Determine the (x, y) coordinate at the center of the cell enclosing the given text.  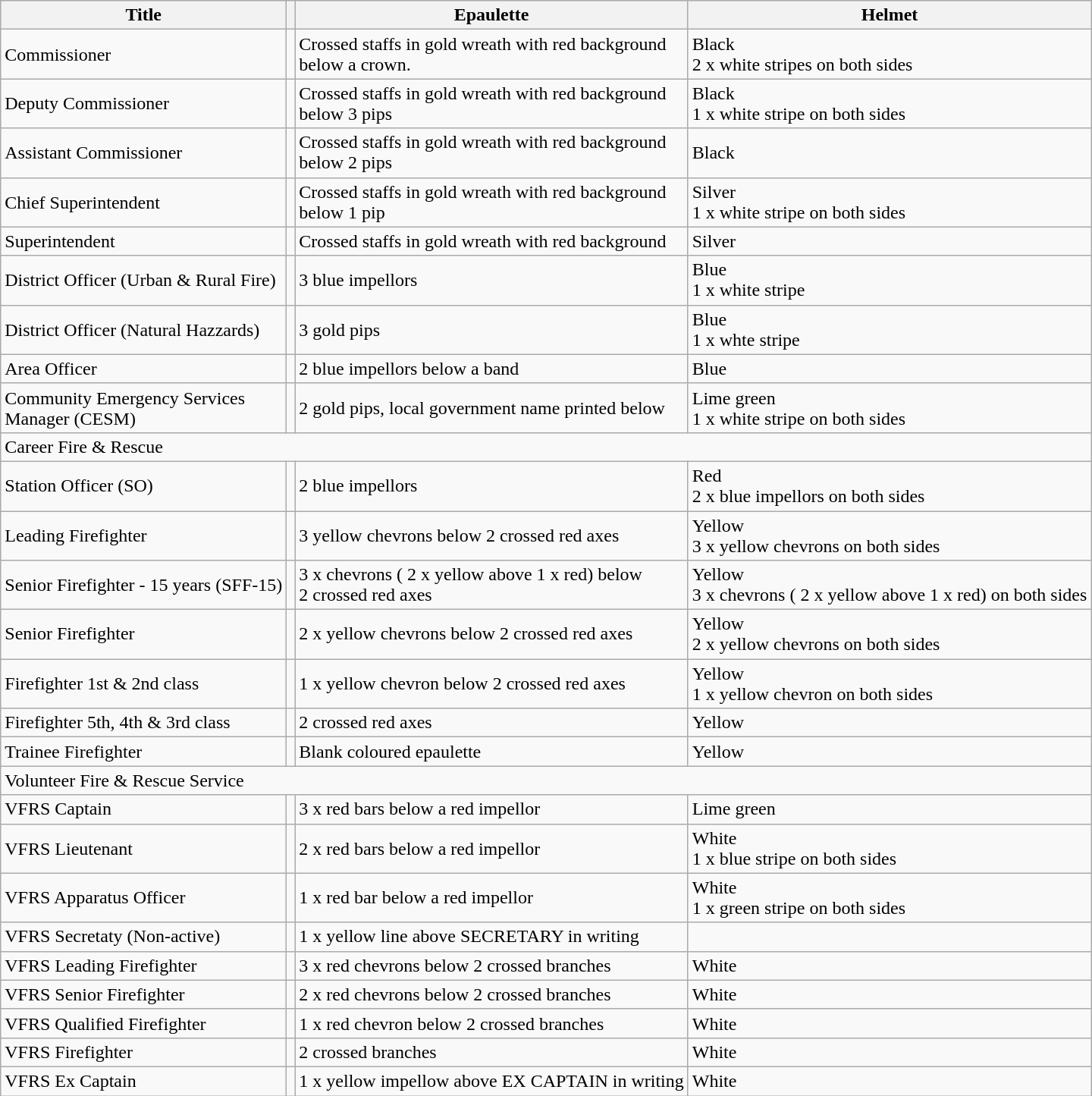
Volunteer Fire & Rescue Service (546, 780)
Silver1 x white stripe on both sides (890, 202)
Career Fire & Rescue (546, 447)
2 gold pips, local government name printed below (491, 408)
Senior Firefighter (144, 634)
1 x yellow impellow above EX CAPTAIN in writing (491, 1081)
Community Emergency ServicesManager (CESM) (144, 408)
Epaulette (491, 15)
1 x yellow chevron below 2 crossed red axes (491, 684)
Firefighter 5th, 4th & 3rd class (144, 723)
3 yellow chevrons below 2 crossed red axes (491, 535)
Trainee Firefighter (144, 752)
1 x yellow line above SECRETARY in writing (491, 937)
Area Officer (144, 369)
Firefighter 1st & 2nd class (144, 684)
Senior Firefighter - 15 years (SFF-15) (144, 586)
District Officer (Urban & Rural Fire) (144, 281)
Crossed staffs in gold wreath with red background (491, 241)
2 crossed red axes (491, 723)
Superintendent (144, 241)
2 blue impellors (491, 485)
Crossed staffs in gold wreath with red backgroundbelow 3 pips (491, 103)
Black2 x white stripes on both sides (890, 55)
3 gold pips (491, 329)
Helmet (890, 15)
Leading Firefighter (144, 535)
Crossed staffs in gold wreath with red backgroundbelow a crown. (491, 55)
Blue1 x whte stripe (890, 329)
Blank coloured epaulette (491, 752)
2 x red chevrons below 2 crossed branches (491, 994)
VFRS Ex Captain (144, 1081)
Station Officer (SO) (144, 485)
VFRS Secretaty (Non-active) (144, 937)
VFRS Qualified Firefighter (144, 1023)
White1 x green stripe on both sides (890, 898)
Black (890, 153)
District Officer (Natural Hazzards) (144, 329)
Silver (890, 241)
Crossed staffs in gold wreath with red backgroundbelow 2 pips (491, 153)
Blue1 x white stripe (890, 281)
Yellow1 x yellow chevron on both sides (890, 684)
Chief Superintendent (144, 202)
White1 x blue stripe on both sides (890, 848)
1 x red chevron below 2 crossed branches (491, 1023)
Blue (890, 369)
2 blue impellors below a band (491, 369)
VFRS Firefighter (144, 1052)
VFRS Apparatus Officer (144, 898)
Commissioner (144, 55)
VFRS Senior Firefighter (144, 994)
1 x red bar below a red impellor (491, 898)
VFRS Leading Firefighter (144, 966)
3 x red bars below a red impellor (491, 809)
Yellow2 x yellow chevrons on both sides (890, 634)
Black1 x white stripe on both sides (890, 103)
Deputy Commissioner (144, 103)
Yellow3 x yellow chevrons on both sides (890, 535)
Title (144, 15)
Yellow3 x chevrons ( 2 x yellow above 1 x red) on both sides (890, 586)
VFRS Captain (144, 809)
Assistant Commissioner (144, 153)
Red2 x blue impellors on both sides (890, 485)
3 x chevrons ( 2 x yellow above 1 x red) below2 crossed red axes (491, 586)
Lime green1 x white stripe on both sides (890, 408)
3 x red chevrons below 2 crossed branches (491, 966)
3 blue impellors (491, 281)
2 crossed branches (491, 1052)
2 x red bars below a red impellor (491, 848)
2 x yellow chevrons below 2 crossed red axes (491, 634)
VFRS Lieutenant (144, 848)
Lime green (890, 809)
Crossed staffs in gold wreath with red backgroundbelow 1 pip (491, 202)
